Detect which cell encompasses the target text, then output its [x, y] center coordinate. 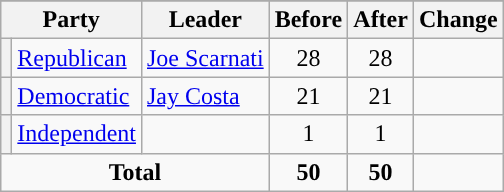
Change [458, 20]
Democratic [77, 96]
Leader [205, 20]
Joe Scarnati [205, 58]
Party [72, 20]
After [381, 20]
Total [135, 172]
Independent [77, 134]
Jay Costa [205, 96]
Republican [77, 58]
Before [308, 20]
